Determine the [X, Y] coordinate at the center of the cell enclosing the given text.  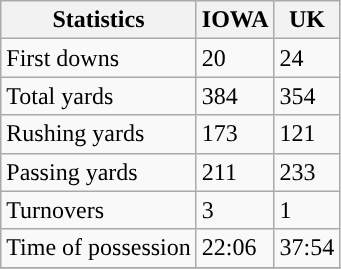
121 [307, 134]
Turnovers [99, 210]
384 [235, 96]
354 [307, 96]
Statistics [99, 20]
Total yards [99, 96]
24 [307, 58]
20 [235, 58]
1 [307, 210]
Passing yards [99, 172]
37:54 [307, 248]
211 [235, 172]
173 [235, 134]
22:06 [235, 248]
Time of possession [99, 248]
3 [235, 210]
UK [307, 20]
IOWA [235, 20]
233 [307, 172]
Rushing yards [99, 134]
First downs [99, 58]
